Identify which cell holds the provided text, then report its (x, y) central coordinate. 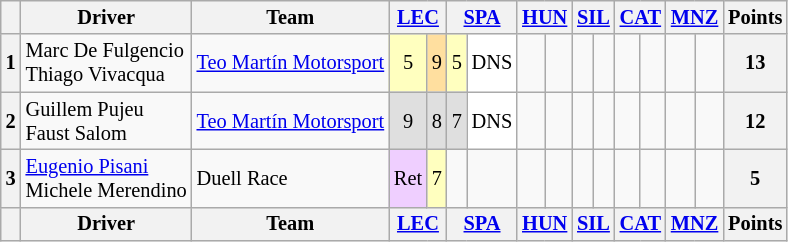
Duell Race (290, 178)
Marc De Fulgencio Thiago Vivacqua (106, 63)
Ret (408, 178)
Guillem Pujeu Faust Salom (106, 121)
3 (11, 178)
Eugenio Pisani Michele Merendino (106, 178)
8 (437, 121)
13 (755, 63)
12 (755, 121)
1 (11, 63)
2 (11, 121)
